For the text-containing cell, return its midpoint in (x, y) coordinate format. 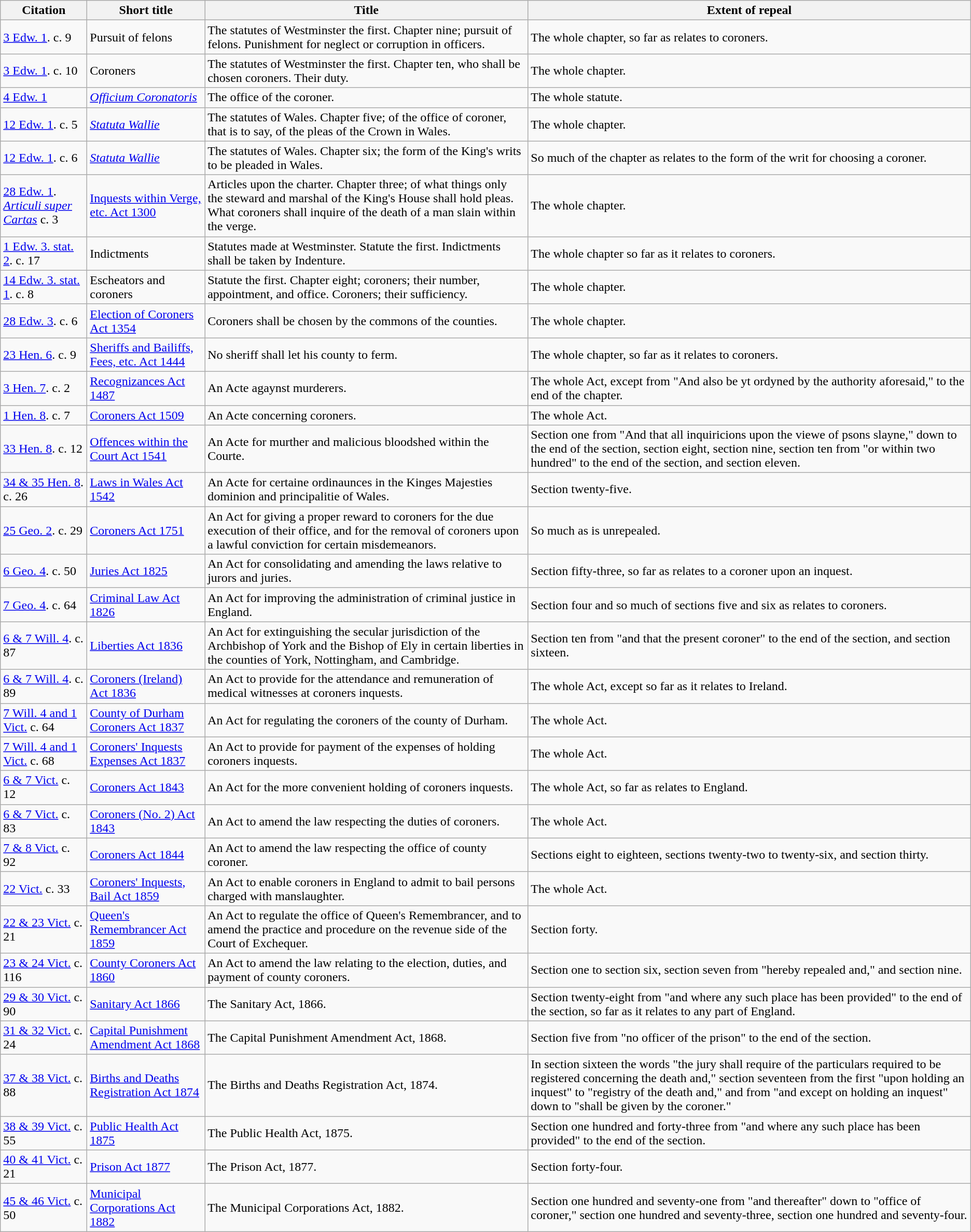
Section five from "no officer of the prison" to the end of the section. (749, 1038)
Offences within the Court Act 1541 (146, 449)
The Municipal Corporations Act, 1882. (366, 1208)
31 & 32 Vict. c. 24 (44, 1038)
Officium Coronatoris (146, 97)
So much of the chapter as relates to the form of the writ for choosing a coroner. (749, 158)
Escheators and coroners (146, 287)
The Prison Act, 1877. (366, 1167)
Liberties Act 1836 (146, 646)
An Act to provide for payment of the expenses of holding coroners inquests. (366, 754)
Section twenty-eight from "and where any such place has been provided" to the end of the section, so far as it relates to any part of England. (749, 1004)
Coroners' Inquests, Bail Act 1859 (146, 889)
Sections eight to eighteen, sections twenty-two to twenty-six, and section thirty. (749, 855)
23 Hen. 6. c. 9 (44, 355)
The whole Act, except from "And also be yt ordyned by the authority aforesaid," to the end of the chapter. (749, 388)
An Acte concerning coroners. (366, 415)
The statutes of Westminster the first. Chapter ten, who shall be chosen coroners. Their duty. (366, 71)
An Act for the more convenient holding of coroners inquests. (366, 787)
7 Geo. 4. c. 64 (44, 605)
1 Hen. 8. c. 7 (44, 415)
County Coroners Act 1860 (146, 970)
Short title (146, 10)
An Acte agaynst murderers. (366, 388)
Coroners Act 1509 (146, 415)
38 & 39 Vict. c. 55 (44, 1133)
6 & 7 Will. 4. c. 89 (44, 687)
An Act for improving the administration of criminal justice in England. (366, 605)
22 Vict. c. 33 (44, 889)
12 Edw. 1. c. 6 (44, 158)
Births and Deaths Registration Act 1874 (146, 1086)
An Acte for certaine ordinaunces in the Kinges Majesties dominion and principalitie of Wales. (366, 489)
34 & 35 Hen. 8. c. 26 (44, 489)
6 & 7 Will. 4. c. 87 (44, 646)
Criminal Law Act 1826 (146, 605)
Coroners shall be chosen by the commons of the counties. (366, 320)
An Act to amend the law respecting the duties of coroners. (366, 821)
14 Edw. 3. stat. 1. c. 8 (44, 287)
Section ten from "and that the present coroner" to the end of the section, and section sixteen. (749, 646)
Municipal Corporations Act 1882 (146, 1208)
Section forty-four. (749, 1167)
Coroners' Inquests Expenses Act 1837 (146, 754)
An Act to amend the law relating to the election, duties, and payment of county coroners. (366, 970)
Coroners (No. 2) Act 1843 (146, 821)
Laws in Wales Act 1542 (146, 489)
The whole chapter so far as it relates to coroners. (749, 253)
7 Will. 4 and 1 Vict. c. 64 (44, 720)
The Public Health Act, 1875. (366, 1133)
An Act to regulate the office of Queen's Remembrancer, and to amend the practice and procedure on the revenue side of the Court of Exchequer. (366, 929)
22 & 23 Vict. c. 21 (44, 929)
3 Hen. 7. c. 2 (44, 388)
6 & 7 Vict. c. 83 (44, 821)
Sheriffs and Bailiffs, Fees, etc. Act 1444 (146, 355)
Citation (44, 10)
The statutes of Westminster the first. Chapter nine; pursuit of felons. Punishment for neglect or corruption in officers. (366, 37)
28 Edw. 1. Articuli super Cartas c. 3 (44, 205)
25 Geo. 2. c. 29 (44, 530)
Indictments (146, 253)
The Births and Deaths Registration Act, 1874. (366, 1086)
Statute the first. Chapter eight; coroners; their number, appointment, and office. Coroners; their sufficiency. (366, 287)
The whole Act, so far as relates to England. (749, 787)
The statutes of Wales. Chapter six; the form of the King's writs to be pleaded in Wales. (366, 158)
Capital Punishment Amendment Act 1868 (146, 1038)
The Sanitary Act, 1866. (366, 1004)
7 & 8 Vict. c. 92 (44, 855)
Section fifty-three, so far as relates to a coroner upon an inquest. (749, 571)
7 Will. 4 and 1 Vict. c. 68 (44, 754)
29 & 30 Vict. c. 90 (44, 1004)
An Act to provide for the attendance and remuneration of medical witnesses at coroners inquests. (366, 687)
Election of Coroners Act 1354 (146, 320)
The whole chapter, so far as relates to coroners. (749, 37)
4 Edw. 1 (44, 97)
Coroners Act 1844 (146, 855)
33 Hen. 8. c. 12 (44, 449)
Pursuit of felons (146, 37)
Title (366, 10)
The statutes of Wales. Chapter five; of the office of coroner, that is to say, of the pleas of the Crown in Wales. (366, 124)
12 Edw. 1. c. 5 (44, 124)
Extent of repeal (749, 10)
The whole statute. (749, 97)
Recognizances Act 1487 (146, 388)
The whole Act, except so far as it relates to Ireland. (749, 687)
Section four and so much of sections five and six as relates to coroners. (749, 605)
Section twenty-five. (749, 489)
Section one hundred and forty-three from "and where any such place has been provided" to the end of the section. (749, 1133)
Juries Act 1825 (146, 571)
An Act to amend the law respecting the office of county coroner. (366, 855)
Sanitary Act 1866 (146, 1004)
45 & 46 Vict. c. 50 (44, 1208)
The office of the coroner. (366, 97)
County of Durham Coroners Act 1837 (146, 720)
Statutes made at Westminster. Statute the first. Indictments shall be taken by Indenture. (366, 253)
An Act for regulating the coroners of the county of Durham. (366, 720)
Section one to section six, section seven from "hereby repealed and," and section nine. (749, 970)
Section forty. (749, 929)
37 & 38 Vict. c. 88 (44, 1086)
The Capital Punishment Amendment Act, 1868. (366, 1038)
The whole chapter, so far as it relates to coroners. (749, 355)
No sheriff shall let his county to ferm. (366, 355)
So much as is unrepealed. (749, 530)
Inquests within Verge, etc. Act 1300 (146, 205)
23 & 24 Vict. c. 116 (44, 970)
Prison Act 1877 (146, 1167)
40 & 41 Vict. c. 21 (44, 1167)
Coroners (Ireland) Act 1836 (146, 687)
An Acte for murther and malicious bloodshed within the Courte. (366, 449)
Coroners Act 1751 (146, 530)
Queen's Remembrancer Act 1859 (146, 929)
Coroners (146, 71)
Public Health Act 1875 (146, 1133)
An Act to enable coroners in England to admit to bail persons charged with manslaughter. (366, 889)
3 Edw. 1. c. 10 (44, 71)
Coroners Act 1843 (146, 787)
6 Geo. 4. c. 50 (44, 571)
An Act for consolidating and amending the laws relative to jurors and juries. (366, 571)
3 Edw. 1. c. 9 (44, 37)
1 Edw. 3. stat. 2. c. 17 (44, 253)
28 Edw. 3. c. 6 (44, 320)
6 & 7 Vict. c. 12 (44, 787)
